Return the (X, Y) coordinate for the center point of the cell that contains the specified text.  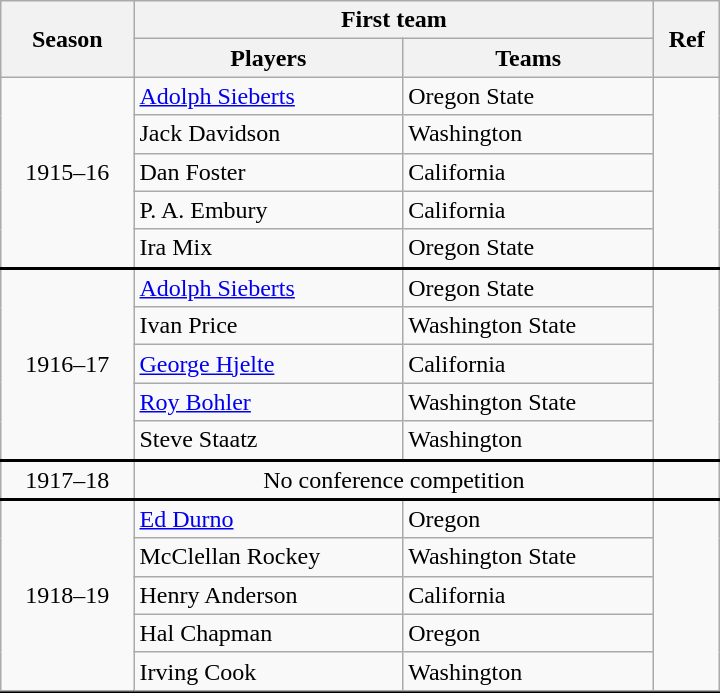
Season (68, 39)
1915–16 (68, 172)
Hal Chapman (268, 633)
First team (394, 20)
Ira Mix (268, 248)
Henry Anderson (268, 595)
McClellan Rockey (268, 557)
1917–18 (68, 480)
Ivan Price (268, 326)
Roy Bohler (268, 402)
Steve Staatz (268, 440)
Ref (687, 39)
Ed Durno (268, 518)
Teams (528, 58)
George Hjelte (268, 364)
Jack Davidson (268, 134)
Irving Cook (268, 672)
1916–17 (68, 364)
Dan Foster (268, 172)
No conference competition (394, 480)
Players (268, 58)
P. A. Embury (268, 210)
1918–19 (68, 595)
